Return the (x, y) coordinate for the center point of the cell that contains the specified text.  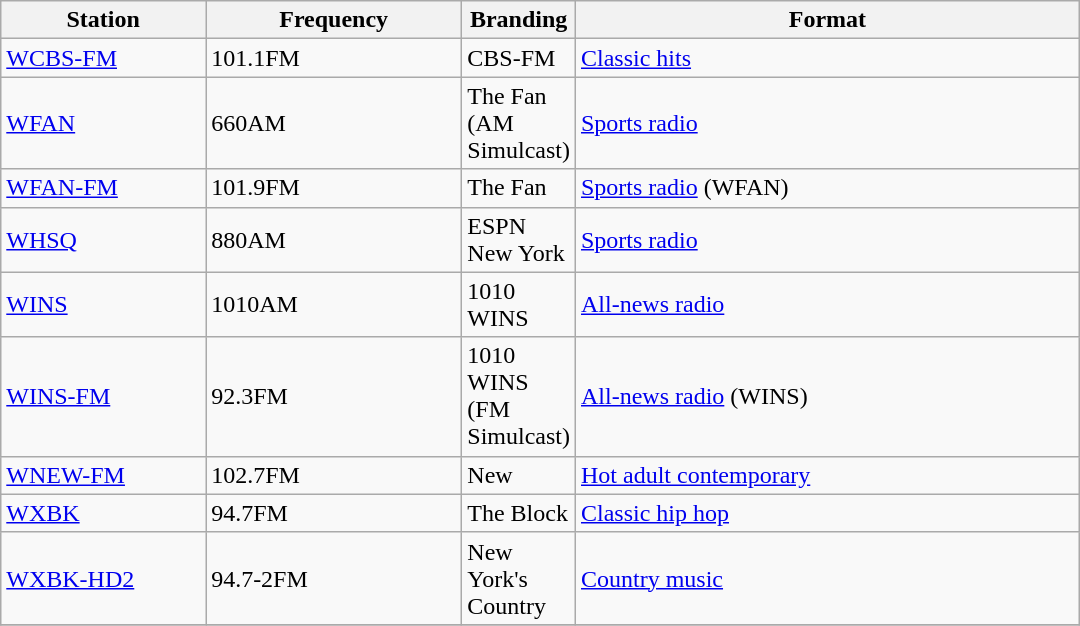
The Fan (519, 188)
New (519, 475)
880AM (334, 240)
Country music (827, 578)
WINS (104, 304)
The Block (519, 513)
WNEW-FM (104, 475)
Frequency (334, 20)
1010 WINS (FM Simulcast) (519, 396)
WINS-FM (104, 396)
WFAN-FM (104, 188)
WXBK-HD2 (104, 578)
94.7FM (334, 513)
Classic hits (827, 58)
Classic hip hop (827, 513)
Sports radio (WFAN) (827, 188)
1010AM (334, 304)
94.7-2FM (334, 578)
WHSQ (104, 240)
102.7FM (334, 475)
101.9FM (334, 188)
1010 WINS (519, 304)
Branding (519, 20)
ESPN New York (519, 240)
New York's Country (519, 578)
Hot adult contemporary (827, 475)
All-news radio (827, 304)
92.3FM (334, 396)
101.1FM (334, 58)
CBS-FM (519, 58)
WCBS-FM (104, 58)
WXBK (104, 513)
WFAN (104, 123)
660AM (334, 123)
The Fan (AM Simulcast) (519, 123)
Station (104, 20)
Format (827, 20)
All-news radio (WINS) (827, 396)
